Locate the cell with the specified text and output its [X, Y] center coordinate. 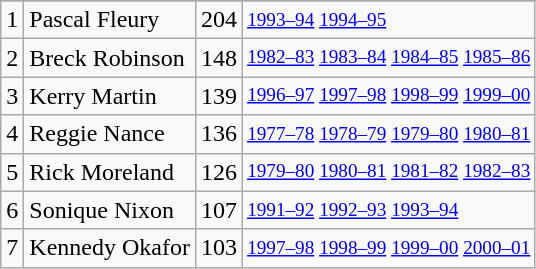
Breck Robinson [110, 58]
3 [12, 96]
5 [12, 172]
139 [218, 96]
1996–97 1997–98 1998–99 1999–00 [389, 96]
4 [12, 134]
1 [12, 20]
1982–83 1983–84 1984–85 1985–86 [389, 58]
Kennedy Okafor [110, 248]
Pascal Fleury [110, 20]
1977–78 1978–79 1979–80 1980–81 [389, 134]
1993–94 1994–95 [389, 20]
1997–98 1998–99 1999–00 2000–01 [389, 248]
6 [12, 210]
7 [12, 248]
Sonique Nixon [110, 210]
Reggie Nance [110, 134]
148 [218, 58]
107 [218, 210]
126 [218, 172]
2 [12, 58]
1991–92 1992–93 1993–94 [389, 210]
136 [218, 134]
204 [218, 20]
103 [218, 248]
Rick Moreland [110, 172]
Kerry Martin [110, 96]
1979–80 1980–81 1981–82 1982–83 [389, 172]
